For the text-containing cell, return its midpoint in (x, y) coordinate format. 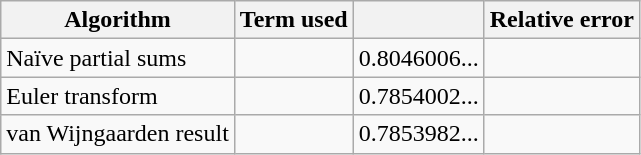
van Wijngaarden result (118, 134)
0.7854002... (418, 96)
Algorithm (118, 20)
Term used (294, 20)
Relative error (562, 20)
Naïve partial sums (118, 58)
0.8046006... (418, 58)
Euler transform (118, 96)
0.7853982... (418, 134)
